Return (x, y) of the center of cell containing provided text 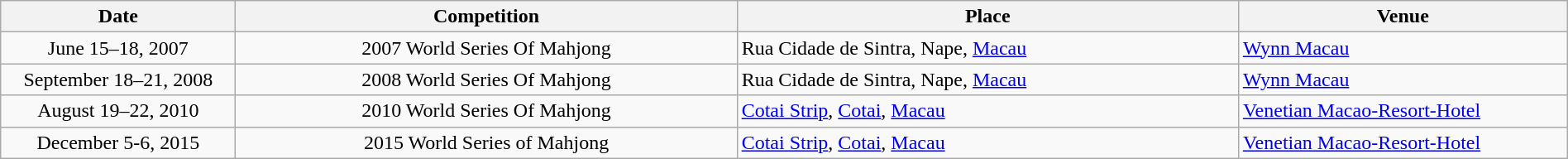
Venue (1403, 17)
Place (987, 17)
December 5-6, 2015 (118, 142)
June 15–18, 2007 (118, 48)
September 18–21, 2008 (118, 79)
2010 World Series Of Mahjong (486, 111)
2007 World Series Of Mahjong (486, 48)
August 19–22, 2010 (118, 111)
Date (118, 17)
2008 World Series Of Mahjong (486, 79)
2015 World Series of Mahjong (486, 142)
Competition (486, 17)
